For the text-containing cell, return its midpoint in (x, y) coordinate format. 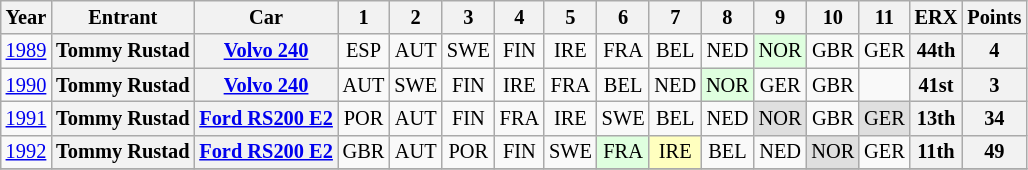
11 (884, 17)
8 (728, 17)
34 (994, 118)
1990 (26, 85)
ESP (364, 51)
ERX (936, 17)
1991 (26, 118)
10 (832, 17)
5 (570, 17)
41st (936, 85)
1989 (26, 51)
49 (994, 152)
1 (364, 17)
Car (266, 17)
44th (936, 51)
6 (624, 17)
7 (675, 17)
11th (936, 152)
1992 (26, 152)
Entrant (122, 17)
Year (26, 17)
9 (780, 17)
13th (936, 118)
Points (994, 17)
2 (416, 17)
